Return the [X, Y] coordinate for the center point of the cell that contains the specified text.  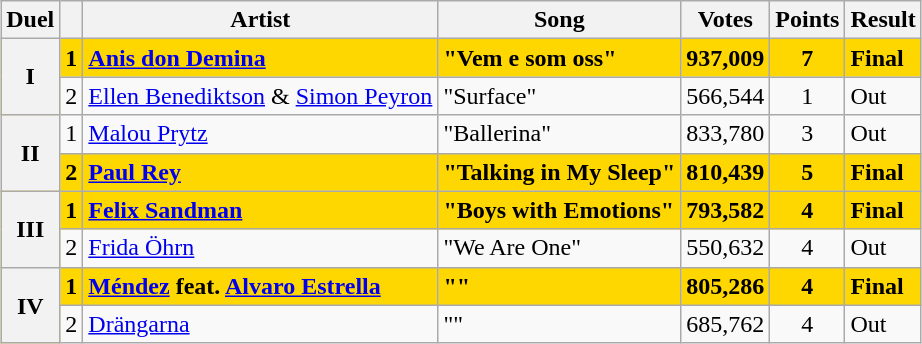
Points [808, 20]
685,762 [726, 324]
Méndez feat. Alvaro Estrella [260, 286]
Artist [260, 20]
"Ballerina" [560, 134]
Malou Prytz [260, 134]
"Surface" [560, 96]
7 [808, 58]
5 [808, 172]
Duel [30, 20]
"Vem e som oss" [560, 58]
937,009 [726, 58]
Frida Öhrn [260, 248]
550,632 [726, 248]
Ellen Benediktson & Simon Peyron [260, 96]
793,582 [726, 210]
Paul Rey [260, 172]
566,544 [726, 96]
Drängarna [260, 324]
III [30, 229]
"We Are One" [560, 248]
810,439 [726, 172]
Felix Sandman [260, 210]
805,286 [726, 286]
"Boys with Emotions" [560, 210]
833,780 [726, 134]
II [30, 153]
Anis don Demina [260, 58]
Votes [726, 20]
Song [560, 20]
Result [883, 20]
3 [808, 134]
IV [30, 305]
I [30, 77]
"Talking in My Sleep" [560, 172]
